Identify which cell holds the provided text, then report its (X, Y) central coordinate. 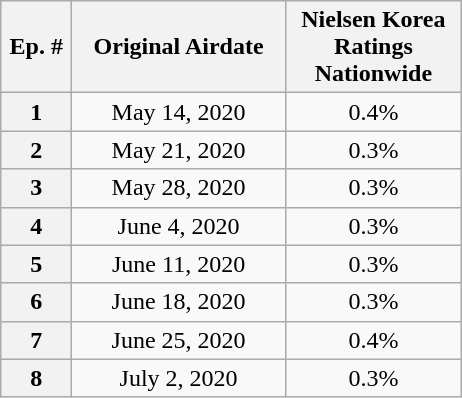
3 (36, 188)
May 14, 2020 (179, 112)
1 (36, 112)
5 (36, 264)
4 (36, 226)
June 25, 2020 (179, 340)
7 (36, 340)
8 (36, 378)
May 21, 2020 (179, 150)
2 (36, 150)
6 (36, 302)
June 11, 2020 (179, 264)
Original Airdate (179, 47)
July 2, 2020 (179, 378)
June 4, 2020 (179, 226)
Ep. # (36, 47)
Nielsen Korea Ratings Nationwide (373, 47)
June 18, 2020 (179, 302)
May 28, 2020 (179, 188)
